Extract the (x, y) coordinate from the center of the cell holding the provided text.  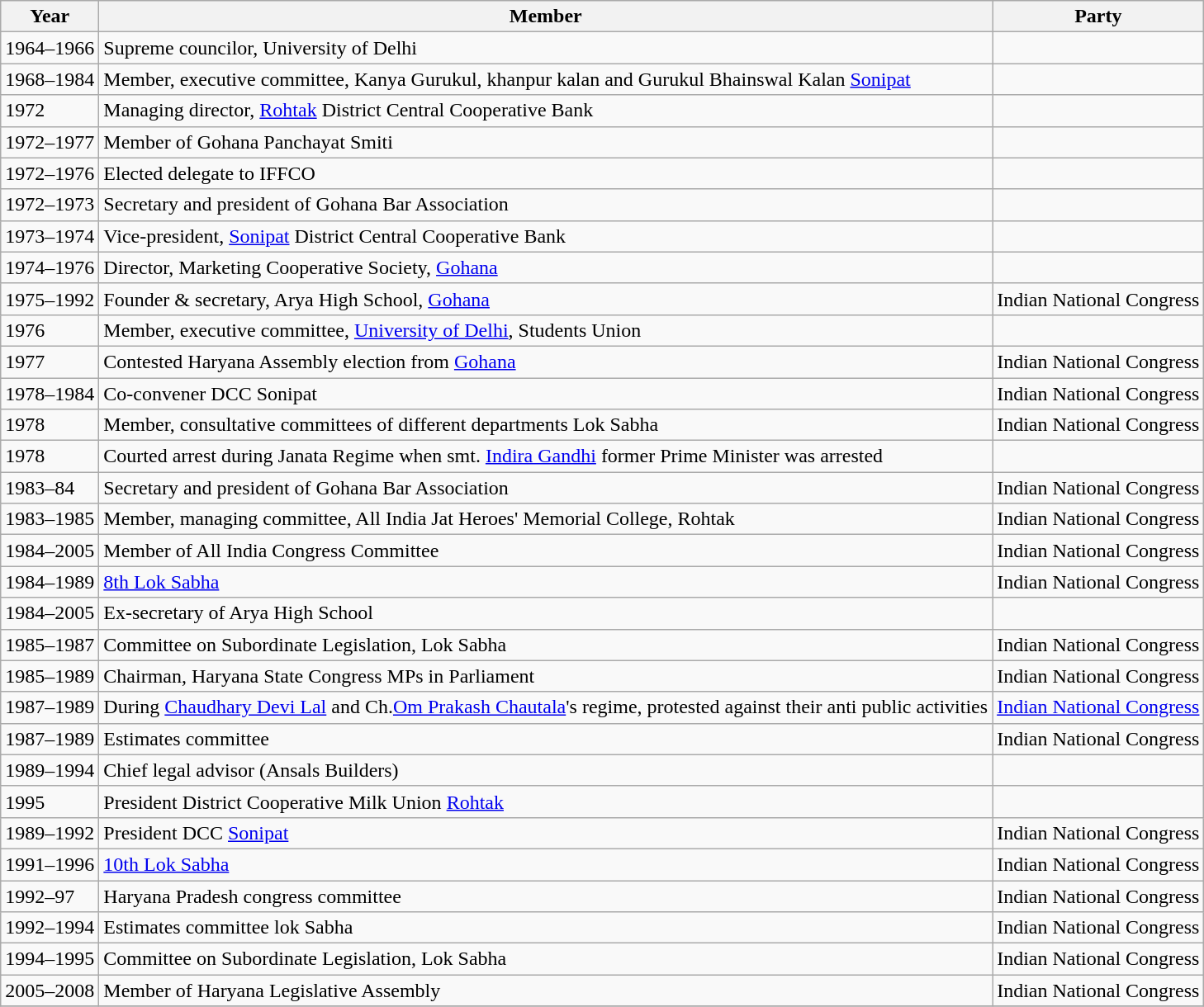
1978–1984 (50, 394)
Contested Haryana Assembly election from Gohana (546, 362)
Haryana Pradesh congress committee (546, 896)
1973–1974 (50, 236)
10th Lok Sabha (546, 864)
1985–1987 (50, 645)
President District Cooperative Milk Union Rohtak (546, 801)
Member of All India Congress Committee (546, 551)
1992–97 (50, 896)
1995 (50, 801)
1983–84 (50, 488)
1994–1995 (50, 959)
1964–1966 (50, 48)
1992–1994 (50, 928)
Year (50, 17)
1977 (50, 362)
Chairman, Haryana State Congress MPs in Parliament (546, 676)
Supreme councilor, University of Delhi (546, 48)
Elected delegate to IFFCO (546, 173)
Member of Haryana Legislative Assembly (546, 990)
Member, executive committee, University of Delhi, Students Union (546, 330)
8th Lok Sabha (546, 582)
Founder & secretary, Arya High School, Gohana (546, 299)
Chief legal advisor (Ansals Builders) (546, 770)
1989–1992 (50, 833)
1976 (50, 330)
1972–1977 (50, 142)
Member, managing committee, All India Jat Heroes' Memorial College, Rohtak (546, 519)
1972 (50, 111)
Member of Gohana Panchayat Smiti (546, 142)
1983–1985 (50, 519)
2005–2008 (50, 990)
Director, Marketing Cooperative Society, Gohana (546, 267)
1991–1996 (50, 864)
Estimates committee (546, 739)
Member (546, 17)
Courted arrest during Janata Regime when smt. Indira Gandhi former Prime Minister was arrested (546, 456)
1984–1989 (50, 582)
Co-convener DCC Sonipat (546, 394)
1989–1994 (50, 770)
1974–1976 (50, 267)
Managing director, Rohtak District Central Cooperative Bank (546, 111)
During Chaudhary Devi Lal and Ch.Om Prakash Chautala's regime, protested against their anti public activities (546, 707)
1968–1984 (50, 79)
Vice-president, Sonipat District Central Cooperative Bank (546, 236)
1985–1989 (50, 676)
Member, executive committee, Kanya Gurukul, khanpur kalan and Gurukul Bhainswal Kalan Sonipat (546, 79)
Estimates committee lok Sabha (546, 928)
Ex-secretary of Arya High School (546, 613)
Party (1098, 17)
Member, consultative committees of different departments Lok Sabha (546, 425)
1975–1992 (50, 299)
President DCC Sonipat (546, 833)
1972–1976 (50, 173)
1972–1973 (50, 205)
